Determine the [X, Y] coordinate at the center of the cell enclosing the given text.  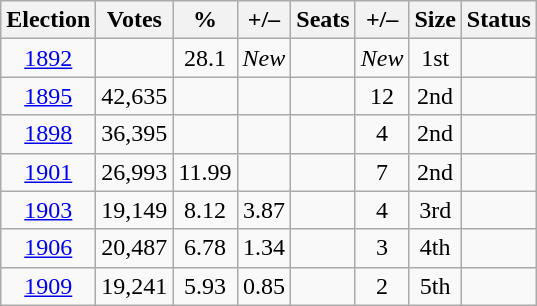
36,395 [134, 134]
1st [435, 58]
3 [382, 248]
1903 [48, 210]
12 [382, 96]
1909 [48, 286]
19,241 [134, 286]
% [205, 20]
26,993 [134, 172]
42,635 [134, 96]
3rd [435, 210]
5.93 [205, 286]
2 [382, 286]
Seats [323, 20]
4th [435, 248]
20,487 [134, 248]
Size [435, 20]
8.12 [205, 210]
Status [498, 20]
19,149 [134, 210]
6.78 [205, 248]
7 [382, 172]
0.85 [264, 286]
1.34 [264, 248]
11.99 [205, 172]
28.1 [205, 58]
3.87 [264, 210]
Election [48, 20]
1895 [48, 96]
5th [435, 286]
1901 [48, 172]
1898 [48, 134]
Votes [134, 20]
1906 [48, 248]
1892 [48, 58]
